Provide the [x, y] coordinate of the cell's center where the given text is located.  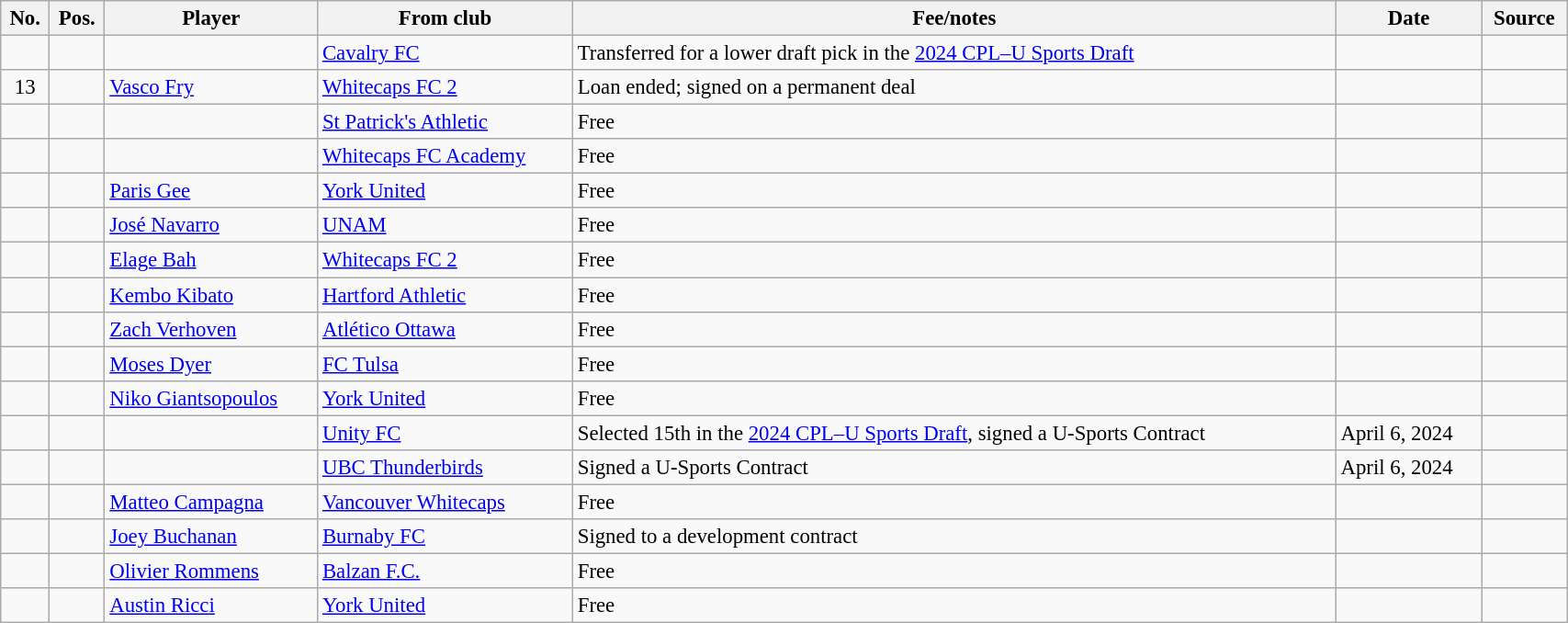
Austin Ricci [211, 606]
Fee/notes [953, 18]
Zach Verhoven [211, 329]
Hartford Athletic [446, 295]
Olivier Rommens [211, 571]
Kembo Kibato [211, 295]
Unity FC [446, 433]
From club [446, 18]
Vancouver Whitecaps [446, 502]
Joey Buchanan [211, 537]
Matteo Campagna [211, 502]
Paris Gee [211, 191]
Moses Dyer [211, 364]
Burnaby FC [446, 537]
Balzan F.C. [446, 571]
UBC Thunderbirds [446, 468]
Transferred for a lower draft pick in the 2024 CPL–U Sports Draft [953, 53]
Elage Bah [211, 260]
José Navarro [211, 225]
Player [211, 18]
UNAM [446, 225]
FC Tulsa [446, 364]
Pos. [77, 18]
Atlético Ottawa [446, 329]
Cavalry FC [446, 53]
Date [1409, 18]
No. [26, 18]
Selected 15th in the 2024 CPL–U Sports Draft, signed a U-Sports Contract [953, 433]
St Patrick's Athletic [446, 122]
Loan ended; signed on a permanent deal [953, 87]
Whitecaps FC Academy [446, 156]
Signed a U-Sports Contract [953, 468]
13 [26, 87]
Signed to a development contract [953, 537]
Niko Giantsopoulos [211, 398]
Vasco Fry [211, 87]
Source [1525, 18]
